Capture the cell that displays the provided text and extract its [X, Y] central coordinate. 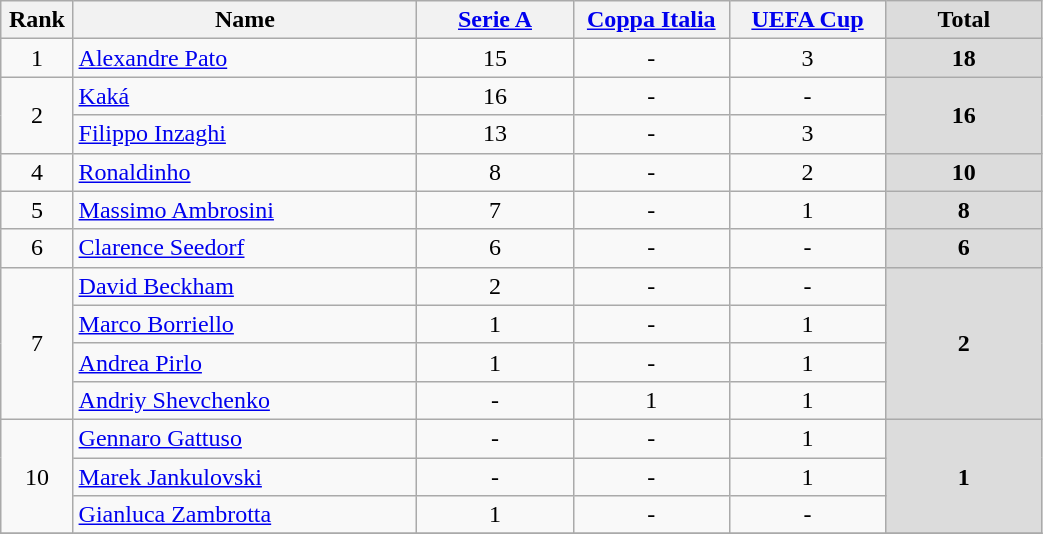
Serie A [495, 20]
13 [495, 134]
Alexandre Pato [245, 58]
5 [37, 210]
Clarence Seedorf [245, 248]
4 [37, 172]
Massimo Ambrosini [245, 210]
Total [964, 20]
Gennaro Gattuso [245, 438]
Gianluca Zambrotta [245, 515]
Name [245, 20]
Andrea Pirlo [245, 362]
Andriy Shevchenko [245, 400]
Kaká [245, 96]
UEFA Cup [807, 20]
Ronaldinho [245, 172]
Marco Borriello [245, 324]
15 [495, 58]
David Beckham [245, 286]
Filippo Inzaghi [245, 134]
18 [964, 58]
Rank [37, 20]
Coppa Italia [651, 20]
Marek Jankulovski [245, 477]
